Return the [x, y] coordinate for the center point of the cell that contains the specified text.  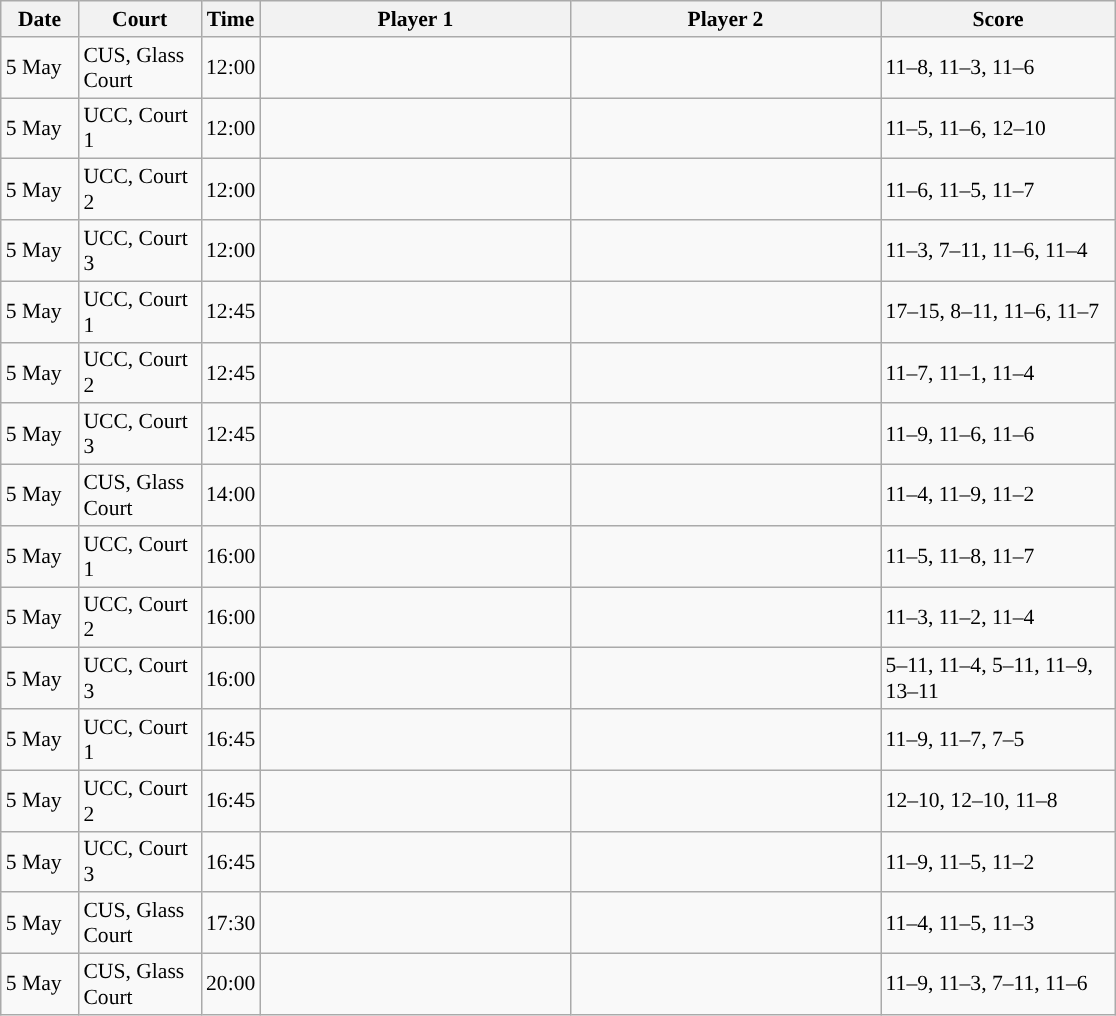
11–7, 11–1, 11–4 [998, 372]
11–9, 11–7, 7–5 [998, 740]
12–10, 12–10, 11–8 [998, 800]
11–6, 11–5, 11–7 [998, 190]
11–9, 11–3, 7–11, 11–6 [998, 984]
Player 2 [725, 19]
Date [40, 19]
Time [230, 19]
11–9, 11–5, 11–2 [998, 862]
11–5, 11–6, 12–10 [998, 128]
Player 1 [415, 19]
17–15, 8–11, 11–6, 11–7 [998, 312]
11–5, 11–8, 11–7 [998, 556]
11–8, 11–3, 11–6 [998, 68]
11–9, 11–6, 11–6 [998, 434]
Court [140, 19]
11–3, 11–2, 11–4 [998, 618]
11–3, 7–11, 11–6, 11–4 [998, 250]
11–4, 11–9, 11–2 [998, 496]
20:00 [230, 984]
5–11, 11–4, 5–11, 11–9, 13–11 [998, 678]
17:30 [230, 924]
Score [998, 19]
11–4, 11–5, 11–3 [998, 924]
14:00 [230, 496]
